Detect which cell encompasses the target text, then output its (x, y) center coordinate. 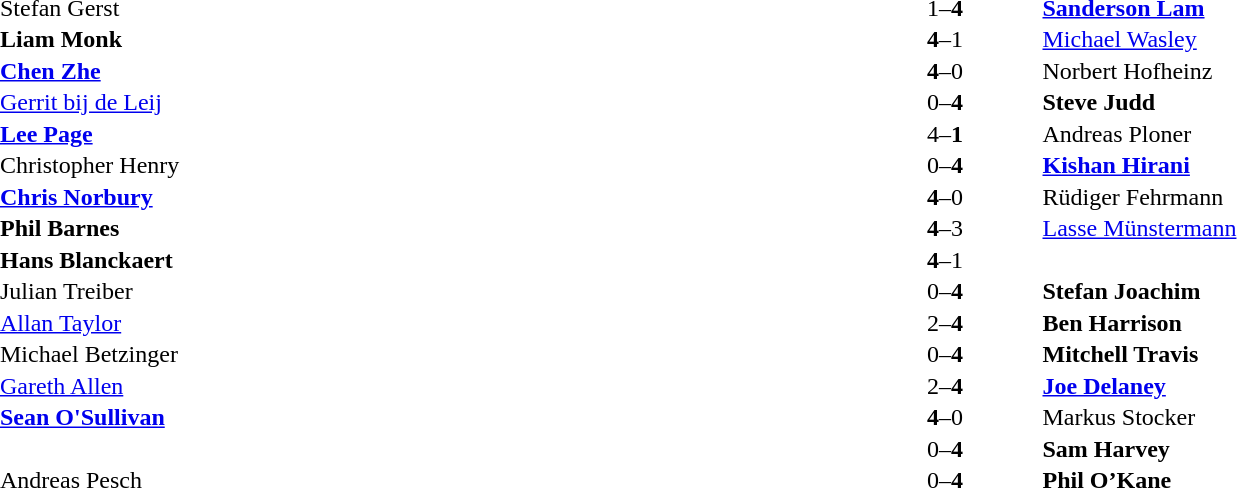
4–3 (944, 229)
